Output the [x, y] coordinate of the center of the cell containing the given text.  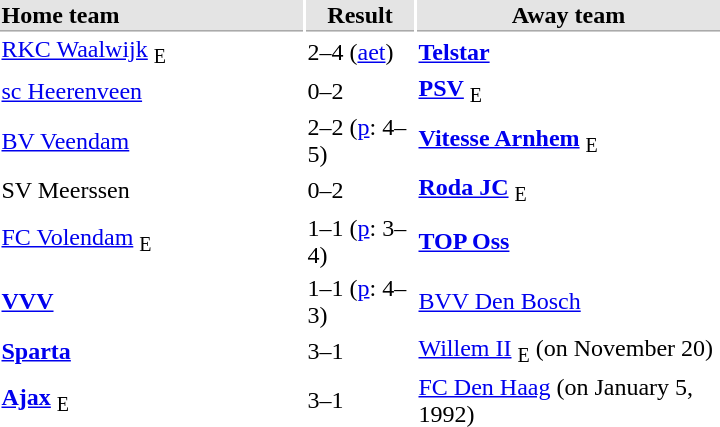
2–2 (p: 4–5) [360, 142]
FC Volendam E [152, 240]
Telstar [568, 52]
2–4 (aet) [360, 52]
Roda JC E [568, 191]
RKC Waalwijk E [152, 52]
TOP Oss [568, 240]
3–1 [360, 350]
Home team [152, 16]
BV Veendam [152, 142]
Result [360, 16]
1–1 (p: 3–4) [360, 240]
1–1 (p: 4–3) [360, 300]
BVV Den Bosch [568, 300]
sc Heerenveen [152, 92]
VVV [152, 300]
PSV E [568, 92]
Willem II E (on November 20) [568, 350]
SV Meerssen [152, 191]
Sparta [152, 350]
Vitesse Arnhem E [568, 142]
Away team [568, 16]
